Find where the given text appears and provide that cell's center as (X, Y) coordinate. 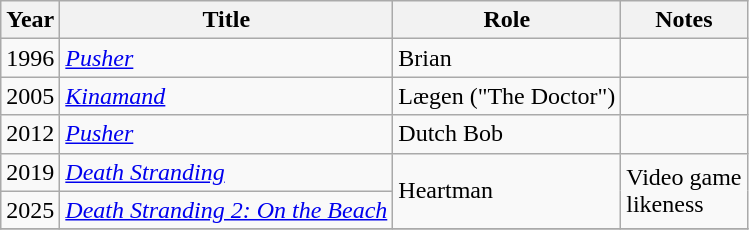
2012 (30, 134)
Notes (684, 20)
1996 (30, 58)
Year (30, 20)
Heartman (507, 191)
Brian (507, 58)
Dutch Bob (507, 134)
2025 (30, 210)
Video game likeness (684, 191)
Death Stranding (226, 172)
2005 (30, 96)
Lægen ("The Doctor") (507, 96)
Death Stranding 2: On the Beach (226, 210)
Kinamand (226, 96)
Role (507, 20)
Title (226, 20)
2019 (30, 172)
